Scan for the cell matching the given text and deliver its (X, Y) coordinate at center. 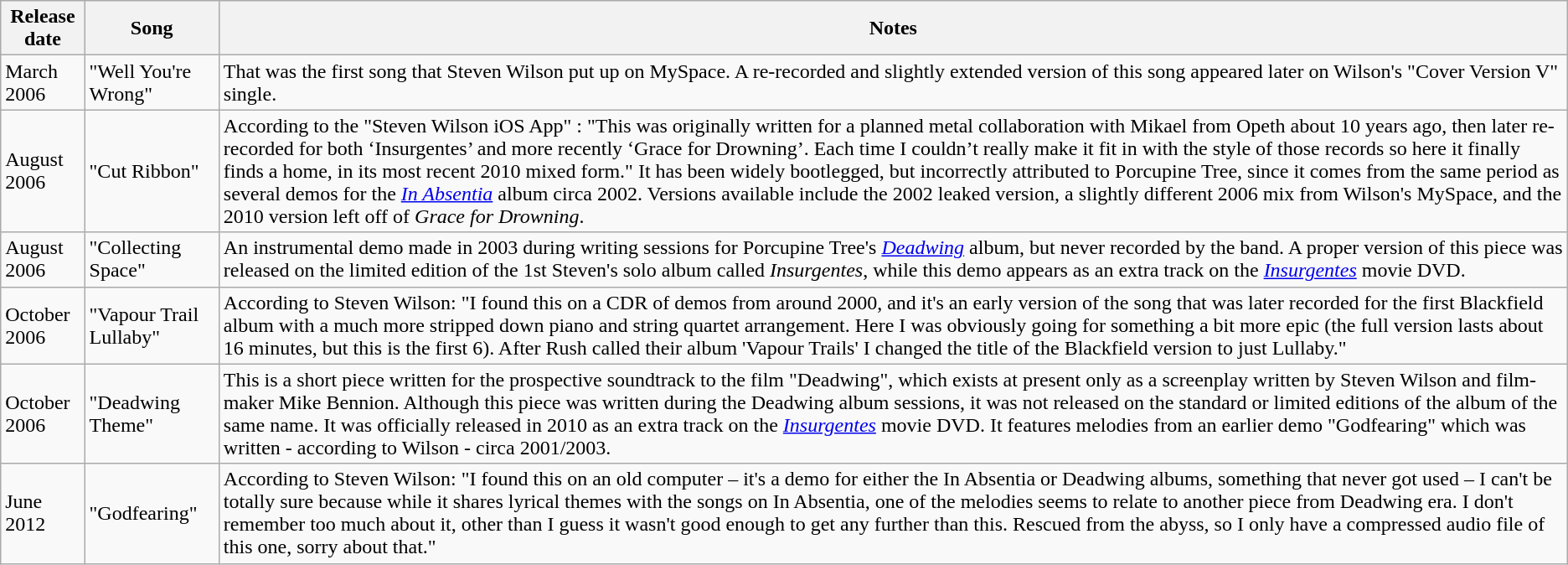
"Godfearing" (152, 513)
Release date (43, 29)
Song (152, 29)
"Collecting Space" (152, 260)
"Deadwing Theme" (152, 414)
Notes (893, 29)
"Vapour Trail Lullaby" (152, 325)
June 2012 (43, 513)
"Well You're Wrong" (152, 82)
"Cut Ribbon" (152, 171)
March 2006 (43, 82)
